Detect which cell encompasses the target text, then output its [x, y] center coordinate. 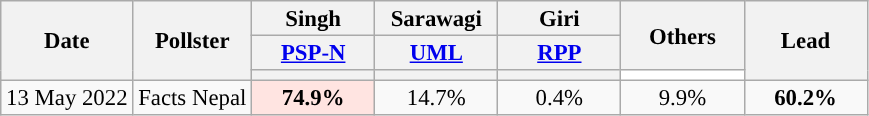
Lead [806, 41]
Giri [560, 18]
PSP-N [314, 54]
14.7% [436, 98]
9.9% [682, 98]
RPP [560, 54]
0.4% [560, 98]
Others [682, 36]
Date [67, 41]
13 May 2022 [67, 98]
60.2% [806, 98]
Singh [314, 18]
Facts Nepal [192, 98]
Pollster [192, 41]
Sarawagi [436, 18]
UML [436, 54]
74.9% [314, 98]
